Detect which cell encompasses the target text, then output its (X, Y) center coordinate. 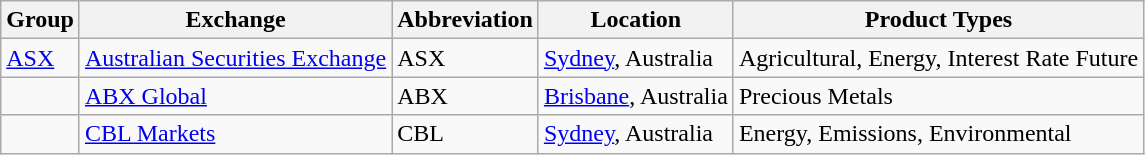
Abbreviation (466, 20)
Exchange (235, 20)
Energy, Emissions, Environmental (938, 134)
CBL (466, 134)
Brisbane, Australia (636, 96)
ABX Global (235, 96)
Product Types (938, 20)
ABX (466, 96)
Agricultural, Energy, Interest Rate Future (938, 58)
Location (636, 20)
CBL Markets (235, 134)
Group (40, 20)
Precious Metals (938, 96)
Australian Securities Exchange (235, 58)
